Detect which cell encompasses the target text, then output its [x, y] center coordinate. 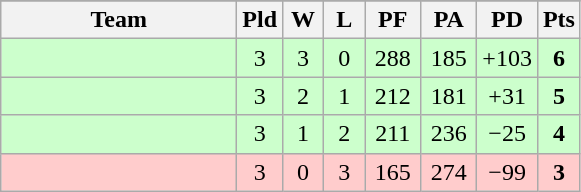
185 [449, 58]
PA [449, 20]
Pld [260, 20]
W [304, 20]
6 [558, 58]
274 [449, 172]
PD [508, 20]
212 [393, 96]
L [344, 20]
PF [393, 20]
+31 [508, 96]
288 [393, 58]
Team [119, 20]
4 [558, 134]
236 [449, 134]
Pts [558, 20]
+103 [508, 58]
−99 [508, 172]
165 [393, 172]
181 [449, 96]
211 [393, 134]
−25 [508, 134]
5 [558, 96]
